From the cell containing the given text, extract its center point as [X, Y] coordinate. 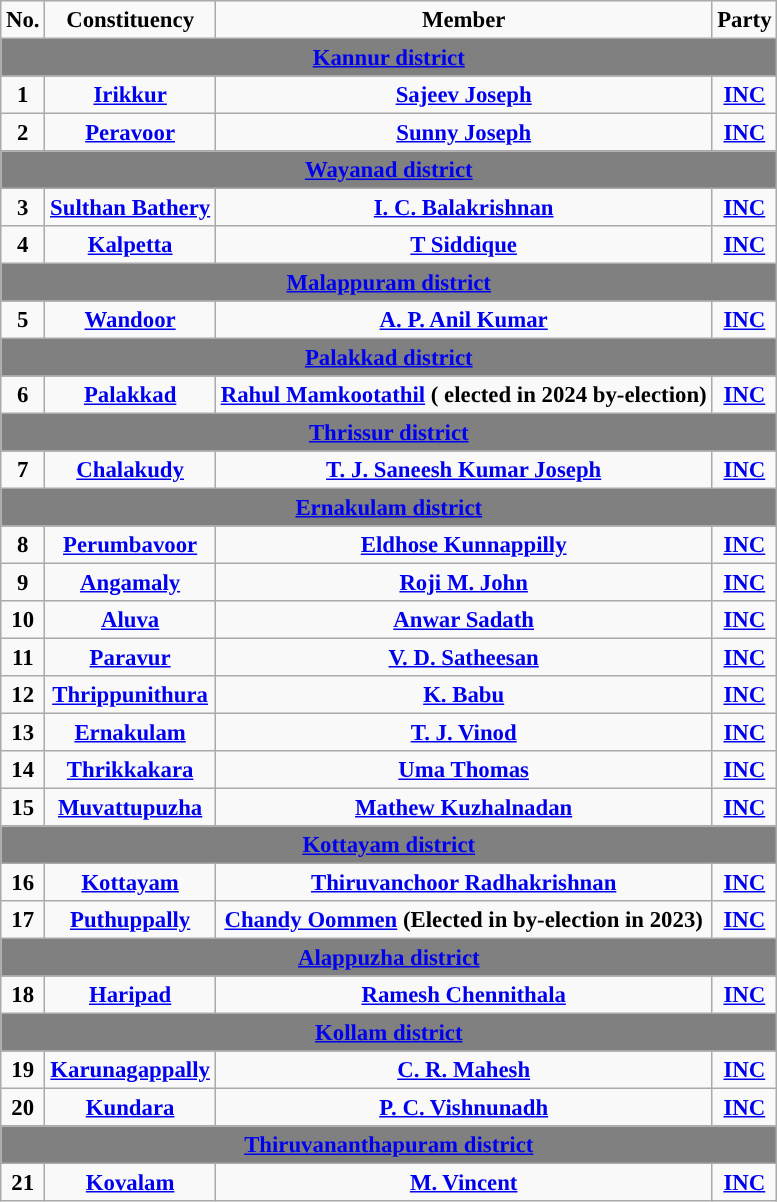
21 [23, 1182]
T Siddique [463, 245]
Thrippunithura [130, 695]
Thiruvananthapuram district [389, 1145]
12 [23, 695]
Thiruvanchoor Radhakrishnan [463, 882]
Kalpetta [130, 245]
Ramesh Chennithala [463, 995]
2 [23, 132]
Kollam district [389, 1032]
Kundara [130, 1107]
10 [23, 620]
18 [23, 995]
20 [23, 1107]
Uma Thomas [463, 770]
Puthuppally [130, 920]
Ernakulam district [389, 507]
Perumbavoor [130, 545]
16 [23, 882]
Palakkad district [389, 357]
Karunagappally [130, 1070]
Aluva [130, 620]
19 [23, 1070]
15 [23, 807]
K. Babu [463, 695]
Peravoor [130, 132]
17 [23, 920]
1 [23, 95]
Malappuram district [389, 282]
4 [23, 245]
Alappuzha district [389, 957]
A. P. Anil Kumar [463, 320]
Ernakulam [130, 732]
T. J. Saneesh Kumar Joseph [463, 470]
Rahul Mamkootathil ( elected in 2024 by-election) [463, 395]
Thrissur district [389, 432]
Kottayam district [389, 845]
Haripad [130, 995]
Wandoor [130, 320]
6 [23, 395]
Mathew Kuzhalnadan [463, 807]
Muvattupuzha [130, 807]
No. [23, 20]
Wayanad district [389, 170]
V. D. Satheesan [463, 657]
Kottayam [130, 882]
Palakkad [130, 395]
Paravur [130, 657]
11 [23, 657]
Chalakudy [130, 470]
9 [23, 582]
M. Vincent [463, 1182]
Member [463, 20]
Roji M. John [463, 582]
Sunny Joseph [463, 132]
Chandy Oommen (Elected in by-election in 2023) [463, 920]
14 [23, 770]
7 [23, 470]
Thrikkakara [130, 770]
Angamaly [130, 582]
3 [23, 207]
T. J. Vinod [463, 732]
Kannur district [389, 57]
5 [23, 320]
13 [23, 732]
Party [744, 20]
I. C. Balakrishnan [463, 207]
Sajeev Joseph [463, 95]
Eldhose Kunnappilly [463, 545]
Constituency [130, 20]
P. C. Vishnunadh [463, 1107]
8 [23, 545]
C. R. Mahesh [463, 1070]
Sulthan Bathery [130, 207]
Irikkur [130, 95]
Kovalam [130, 1182]
Anwar Sadath [463, 620]
